Search for the cell housing the specified text and yield its [x, y] center coordinate. 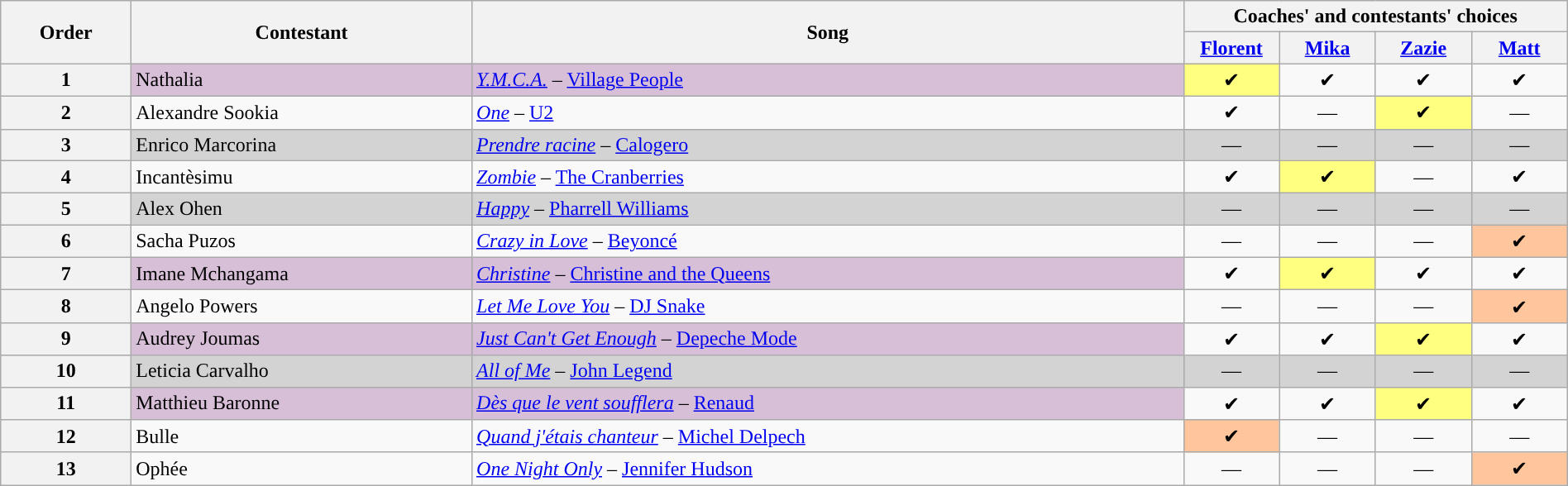
Let Me Love You – DJ Snake [828, 307]
Prendre racine – Calogero [828, 145]
1 [66, 80]
Florent [1231, 48]
Incantèsimu [302, 177]
Leticia Carvalho [302, 371]
Enrico Marcorina [302, 145]
8 [66, 307]
Nathalia [302, 80]
Contestant [302, 32]
Zombie – The Cranberries [828, 177]
4 [66, 177]
13 [66, 469]
Dès que le vent soufflera – Renaud [828, 403]
Bulle [302, 436]
11 [66, 403]
Imane Mchangama [302, 274]
Alexandre Sookia [302, 112]
Sacha Puzos [302, 241]
One Night Only – Jennifer Hudson [828, 469]
2 [66, 112]
Mika [1327, 48]
Alex Ohen [302, 209]
Zazie [1423, 48]
7 [66, 274]
Quand j'étais chanteur – Michel Delpech [828, 436]
One – U2 [828, 112]
Matthieu Baronne [302, 403]
5 [66, 209]
Coaches' and contestants' choices [1375, 17]
Song [828, 32]
Y.M.C.A. – Village People [828, 80]
Ophée [302, 469]
Just Can't Get Enough – Depeche Mode [828, 339]
Order [66, 32]
9 [66, 339]
6 [66, 241]
Matt [1519, 48]
Crazy in Love – Beyoncé [828, 241]
10 [66, 371]
All of Me – John Legend [828, 371]
Happy – Pharrell Williams [828, 209]
3 [66, 145]
Audrey Joumas [302, 339]
Angelo Powers [302, 307]
12 [66, 436]
Christine – Christine and the Queens [828, 274]
